Return the (X, Y) coordinate for the center point of the cell that contains the specified text.  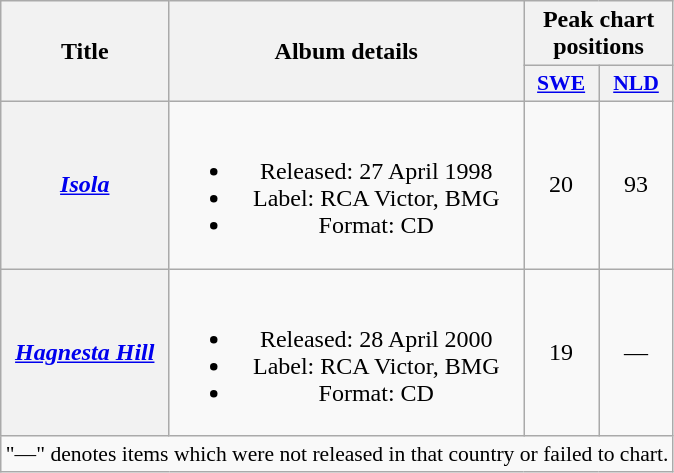
Album details (346, 52)
Peak chart positions (599, 34)
Title (85, 52)
Hagnesta Hill (85, 352)
20 (562, 184)
NLD (636, 84)
93 (636, 184)
Isola (85, 184)
19 (562, 352)
Released: 27 April 1998Label: RCA Victor, BMGFormat: CD (346, 184)
— (636, 352)
SWE (562, 84)
"—" denotes items which were not released in that country or failed to chart. (338, 454)
Released: 28 April 2000Label: RCA Victor, BMGFormat: CD (346, 352)
